Find where the given text appears and provide that cell's center as (X, Y) coordinate. 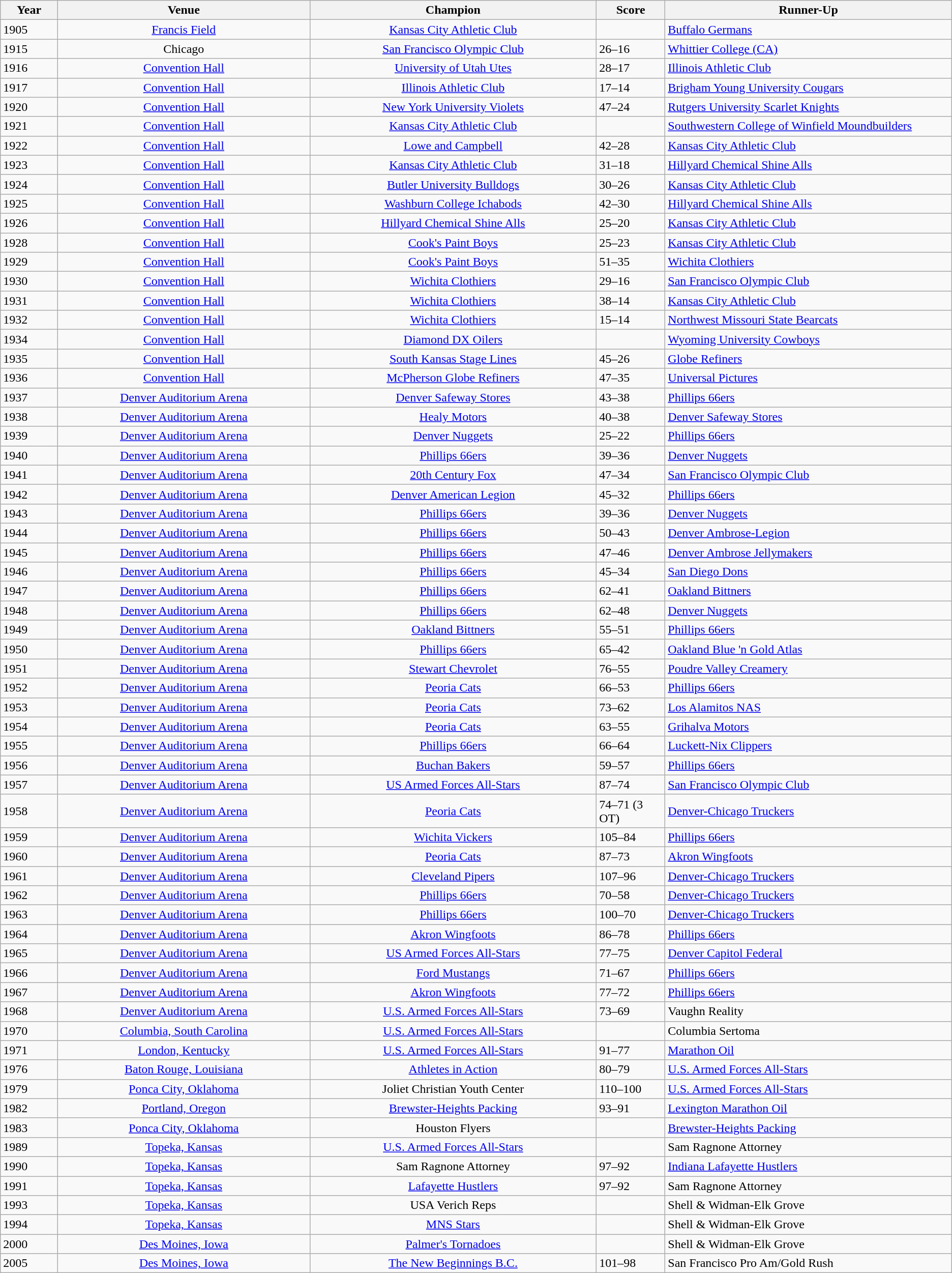
1915 (29, 49)
76–55 (631, 669)
1942 (29, 494)
1990 (29, 1166)
Rutgers University Scarlet Knights (809, 107)
Champion (453, 10)
USA Verich Reps (453, 1205)
Southwestern College of Winfield Moundbuilders (809, 126)
47–24 (631, 107)
1941 (29, 475)
Globe Refiners (809, 359)
1917 (29, 88)
1928 (29, 243)
1961 (29, 876)
74–71 (3 OT) (631, 811)
1944 (29, 533)
50–43 (631, 533)
26–16 (631, 49)
Ford Mustangs (453, 973)
1940 (29, 455)
Universal Pictures (809, 378)
Baton Rouge, Louisiana (184, 1069)
1905 (29, 30)
Francis Field (184, 30)
University of Utah Utes (453, 68)
Indiana Lafayette Hustlers (809, 1166)
15–14 (631, 320)
South Kansas Stage Lines (453, 359)
Vaughn Reality (809, 1011)
1938 (29, 417)
Wyoming University Cowboys (809, 339)
1939 (29, 436)
66–53 (631, 688)
Wichita Vickers (453, 837)
1991 (29, 1186)
51–35 (631, 262)
1970 (29, 1031)
1929 (29, 262)
65–42 (631, 649)
47–35 (631, 378)
1947 (29, 591)
1945 (29, 552)
42–30 (631, 204)
Poudre Valley Creamery (809, 669)
Whittier College (CA) (809, 49)
London, Kentucky (184, 1050)
1943 (29, 513)
The New Beginnings B.C. (453, 1263)
Joliet Christian Youth Center (453, 1089)
40–38 (631, 417)
25–22 (631, 436)
Chicago (184, 49)
1968 (29, 1011)
62–41 (631, 591)
93–91 (631, 1108)
66–64 (631, 746)
1983 (29, 1127)
45–34 (631, 572)
Washburn College Ichabods (453, 204)
77–72 (631, 992)
1951 (29, 669)
87–73 (631, 856)
20th Century Fox (453, 475)
47–34 (631, 475)
1982 (29, 1108)
Denver Ambrose-Legion (809, 533)
29–16 (631, 281)
San Diego Dons (809, 572)
30–26 (631, 184)
Northwest Missouri State Bearcats (809, 320)
107–96 (631, 876)
1979 (29, 1089)
1953 (29, 707)
Houston Flyers (453, 1127)
Marathon Oil (809, 1050)
Lexington Marathon Oil (809, 1108)
31–18 (631, 165)
1922 (29, 146)
Diamond DX Oilers (453, 339)
Cleveland Pipers (453, 876)
42–28 (631, 146)
Denver American Legion (453, 494)
77–75 (631, 953)
1956 (29, 765)
25–23 (631, 243)
1916 (29, 68)
Year (29, 10)
1937 (29, 397)
1957 (29, 785)
1935 (29, 359)
62–48 (631, 611)
2005 (29, 1263)
Score (631, 10)
1930 (29, 281)
San Francisco Pro Am/Gold Rush (809, 1263)
1924 (29, 184)
87–74 (631, 785)
Venue (184, 10)
43–38 (631, 397)
Oakland Blue 'n Gold Atlas (809, 649)
Denver Capitol Federal (809, 953)
73–62 (631, 707)
55–51 (631, 630)
70–58 (631, 895)
1994 (29, 1225)
Columbia Sertoma (809, 1031)
38–14 (631, 301)
1952 (29, 688)
45–26 (631, 359)
Runner-Up (809, 10)
Stewart Chevrolet (453, 669)
1920 (29, 107)
1946 (29, 572)
Brigham Young University Cougars (809, 88)
Luckett-Nix Clippers (809, 746)
1958 (29, 811)
1965 (29, 953)
Butler University Bulldogs (453, 184)
1960 (29, 856)
McPherson Globe Refiners (453, 378)
New York University Violets (453, 107)
28–17 (631, 68)
Grihalva Motors (809, 727)
1993 (29, 1205)
2000 (29, 1244)
1955 (29, 746)
45–32 (631, 494)
17–14 (631, 88)
91–77 (631, 1050)
1989 (29, 1147)
1967 (29, 992)
Columbia, South Carolina (184, 1031)
1950 (29, 649)
1948 (29, 611)
Buchan Bakers (453, 765)
86–78 (631, 934)
47–46 (631, 552)
80–79 (631, 1069)
101–98 (631, 1263)
1966 (29, 973)
1934 (29, 339)
1923 (29, 165)
1976 (29, 1069)
Athletes in Action (453, 1069)
Lafayette Hustlers (453, 1186)
Lowe and Campbell (453, 146)
1962 (29, 895)
1963 (29, 915)
105–84 (631, 837)
1964 (29, 934)
1932 (29, 320)
1954 (29, 727)
59–57 (631, 765)
1971 (29, 1050)
MNS Stars (453, 1225)
Healy Motors (453, 417)
Portland, Oregon (184, 1108)
73–69 (631, 1011)
110–100 (631, 1089)
1921 (29, 126)
Los Alamitos NAS (809, 707)
1926 (29, 223)
1925 (29, 204)
Buffalo Germans (809, 30)
100–70 (631, 915)
Palmer's Tornadoes (453, 1244)
1949 (29, 630)
1959 (29, 837)
71–67 (631, 973)
25–20 (631, 223)
Denver Ambrose Jellymakers (809, 552)
63–55 (631, 727)
1931 (29, 301)
1936 (29, 378)
